Find where the given text appears and provide that cell's center as (x, y) coordinate. 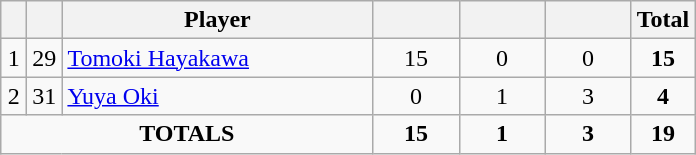
2 (14, 96)
29 (44, 58)
Tomoki Hayakawa (218, 58)
Yuya Oki (218, 96)
Player (218, 20)
19 (663, 134)
4 (663, 96)
TOTALS (187, 134)
Total (663, 20)
31 (44, 96)
